Extract the [X, Y] coordinate from the center of the cell holding the provided text.  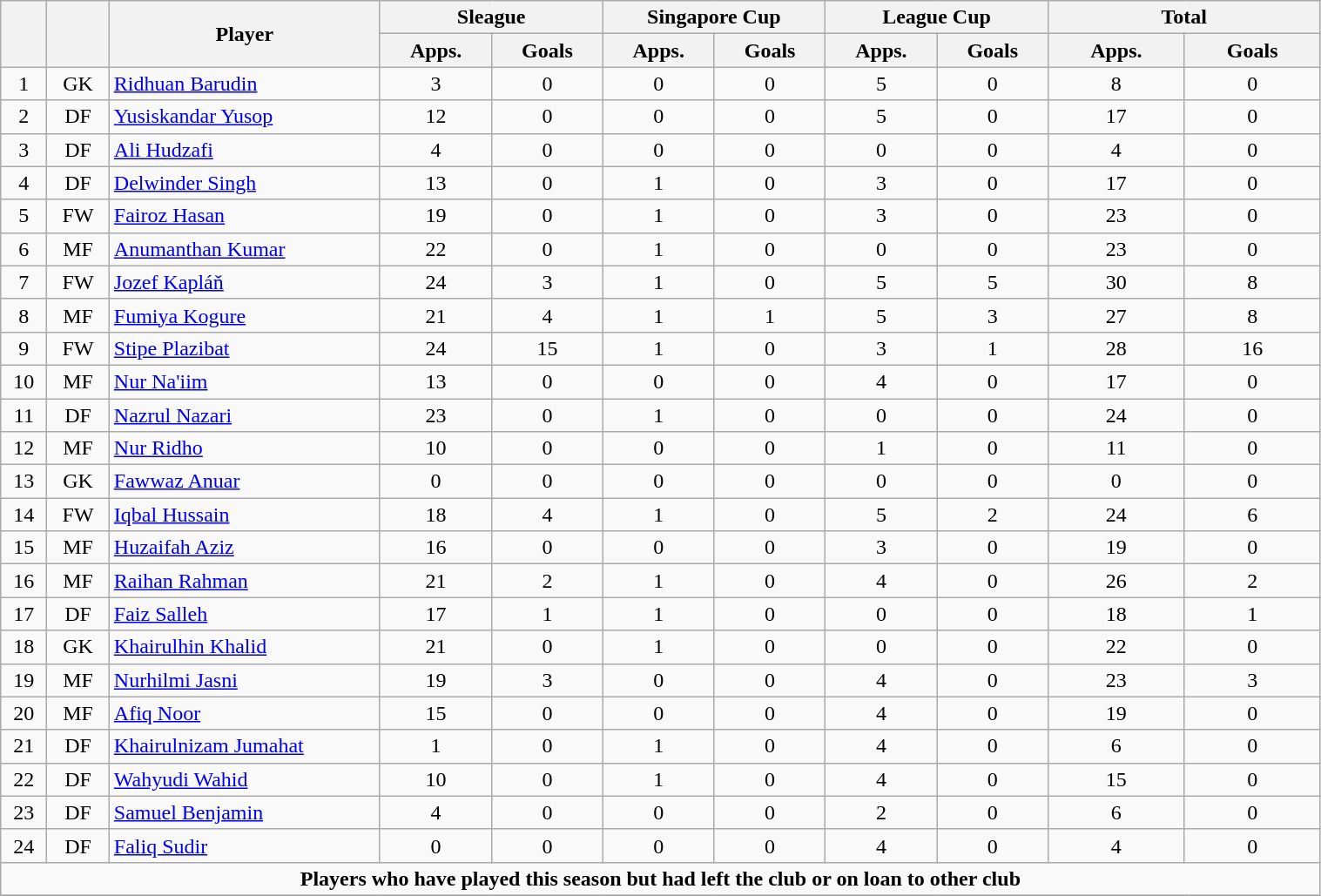
Ali Hudzafi [244, 150]
Nur Ridho [244, 448]
30 [1116, 282]
Anumanthan Kumar [244, 249]
Huzaifah Aziz [244, 548]
Faliq Sudir [244, 845]
Nur Na'iim [244, 381]
Nurhilmi Jasni [244, 680]
26 [1116, 581]
20 [24, 713]
Fairoz Hasan [244, 216]
Nazrul Nazari [244, 415]
Yusiskandar Yusop [244, 117]
14 [24, 515]
Jozef Kapláň [244, 282]
League Cup [937, 17]
7 [24, 282]
Sleague [491, 17]
Fawwaz Anuar [244, 482]
Khairulnizam Jumahat [244, 746]
Total [1184, 17]
Afiq Noor [244, 713]
9 [24, 348]
27 [1116, 315]
Wahyudi Wahid [244, 779]
Faiz Salleh [244, 614]
Stipe Plazibat [244, 348]
Ridhuan Barudin [244, 84]
Singapore Cup [714, 17]
Iqbal Hussain [244, 515]
Samuel Benjamin [244, 812]
Players who have played this season but had left the club or on loan to other club [660, 879]
28 [1116, 348]
Raihan Rahman [244, 581]
Khairulhin Khalid [244, 647]
Player [244, 34]
Delwinder Singh [244, 183]
Fumiya Kogure [244, 315]
